For the text-containing cell, return its midpoint in (X, Y) coordinate format. 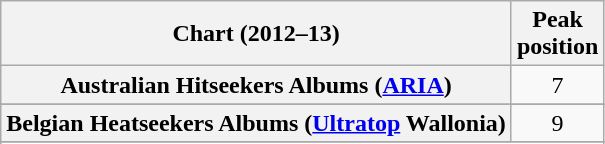
Australian Hitseekers Albums (ARIA) (256, 85)
9 (557, 123)
Chart (2012–13) (256, 34)
7 (557, 85)
Peakposition (557, 34)
Belgian Heatseekers Albums (Ultratop Wallonia) (256, 123)
